For the text-containing cell, return its midpoint in [x, y] coordinate format. 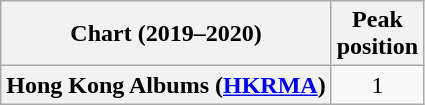
Hong Kong Albums (HKRMA) [166, 85]
Peakposition [377, 34]
Chart (2019–2020) [166, 34]
1 [377, 85]
